Provide the (X, Y) coordinate of the cell's center where the given text is located.  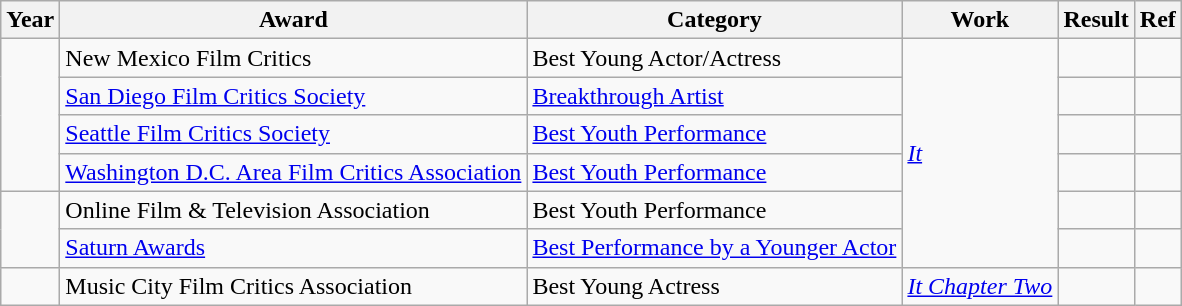
Year (30, 20)
Music City Film Critics Association (294, 286)
Washington D.C. Area Film Critics Association (294, 172)
Ref (1158, 20)
Result (1096, 20)
Breakthrough Artist (714, 96)
Best Young Actor/Actress (714, 58)
Best Performance by a Younger Actor (714, 248)
It Chapter Two (980, 286)
It (980, 153)
Award (294, 20)
Online Film & Television Association (294, 210)
Best Young Actress (714, 286)
Saturn Awards (294, 248)
Seattle Film Critics Society (294, 134)
Work (980, 20)
New Mexico Film Critics (294, 58)
San Diego Film Critics Society (294, 96)
Category (714, 20)
